Detect which cell encompasses the target text, then output its [X, Y] center coordinate. 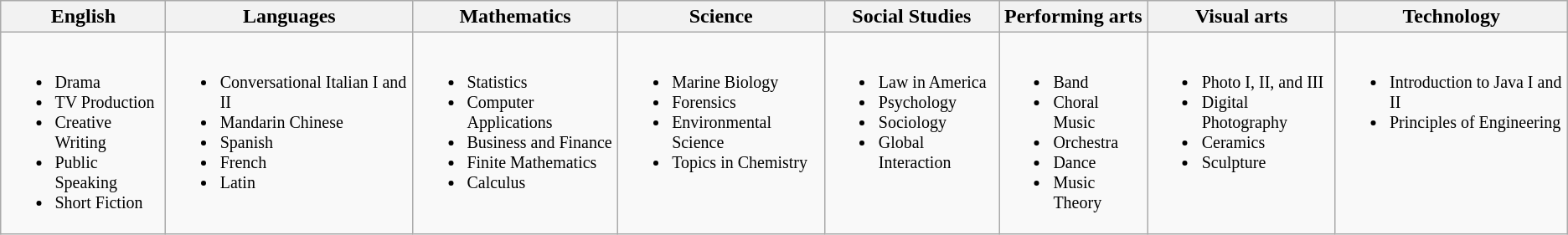
Mathematics [516, 17]
Visual arts [1241, 17]
Conversational Italian I and IIMandarin ChineseSpanishFrenchLatin [290, 134]
Languages [290, 17]
English [84, 17]
Science [720, 17]
Technology [1451, 17]
Marine BiologyForensicsEnvironmental ScienceTopics in Chemistry [720, 134]
DramaTV ProductionCreative WritingPublic SpeakingShort Fiction [84, 134]
Law in AmericaPsychologySociologyGlobal Interaction [911, 134]
Performing arts [1074, 17]
BandChoral MusicOrchestraDanceMusic Theory [1074, 134]
Introduction to Java I and IIPrinciples of Engineering [1451, 134]
StatisticsComputer ApplicationsBusiness and FinanceFinite MathematicsCalculus [516, 134]
Social Studies [911, 17]
Photo I, II, and IIIDigital PhotographyCeramicsSculpture [1241, 134]
